Locate the cell with the specified text and output its (x, y) center coordinate. 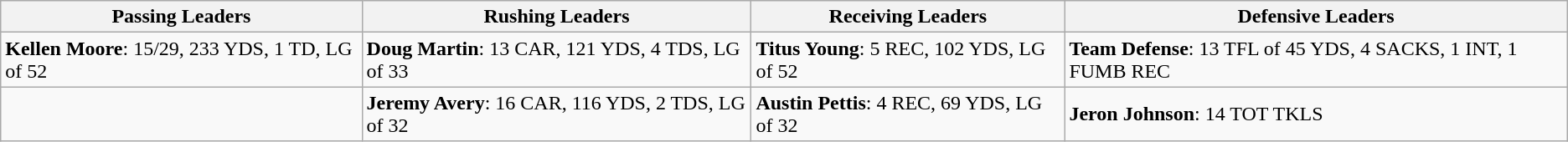
Titus Young: 5 REC, 102 YDS, LG of 52 (908, 60)
Passing Leaders (181, 17)
Receiving Leaders (908, 17)
Rushing Leaders (556, 17)
Jeron Johnson: 14 TOT TKLS (1316, 114)
Kellen Moore: 15/29, 233 YDS, 1 TD, LG of 52 (181, 60)
Team Defense: 13 TFL of 45 YDS, 4 SACKS, 1 INT, 1 FUMB REC (1316, 60)
Doug Martin: 13 CAR, 121 YDS, 4 TDS, LG of 33 (556, 60)
Austin Pettis: 4 REC, 69 YDS, LG of 32 (908, 114)
Defensive Leaders (1316, 17)
Jeremy Avery: 16 CAR, 116 YDS, 2 TDS, LG of 32 (556, 114)
